Output the (x, y) coordinate of the center of the cell containing the given text.  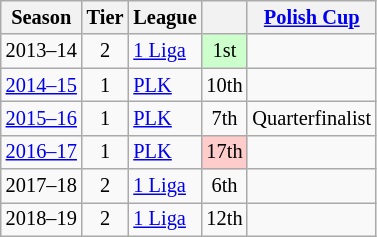
17th (225, 152)
7th (225, 118)
2017–18 (42, 186)
2016–17 (42, 152)
2013–14 (42, 51)
Quarterfinalist (312, 118)
Polish Cup (312, 17)
League (164, 17)
2014–15 (42, 85)
Tier (106, 17)
2018–19 (42, 219)
10th (225, 85)
1st (225, 51)
12th (225, 219)
Season (42, 17)
6th (225, 186)
2015–16 (42, 118)
